Detect which cell encompasses the target text, then output its [x, y] center coordinate. 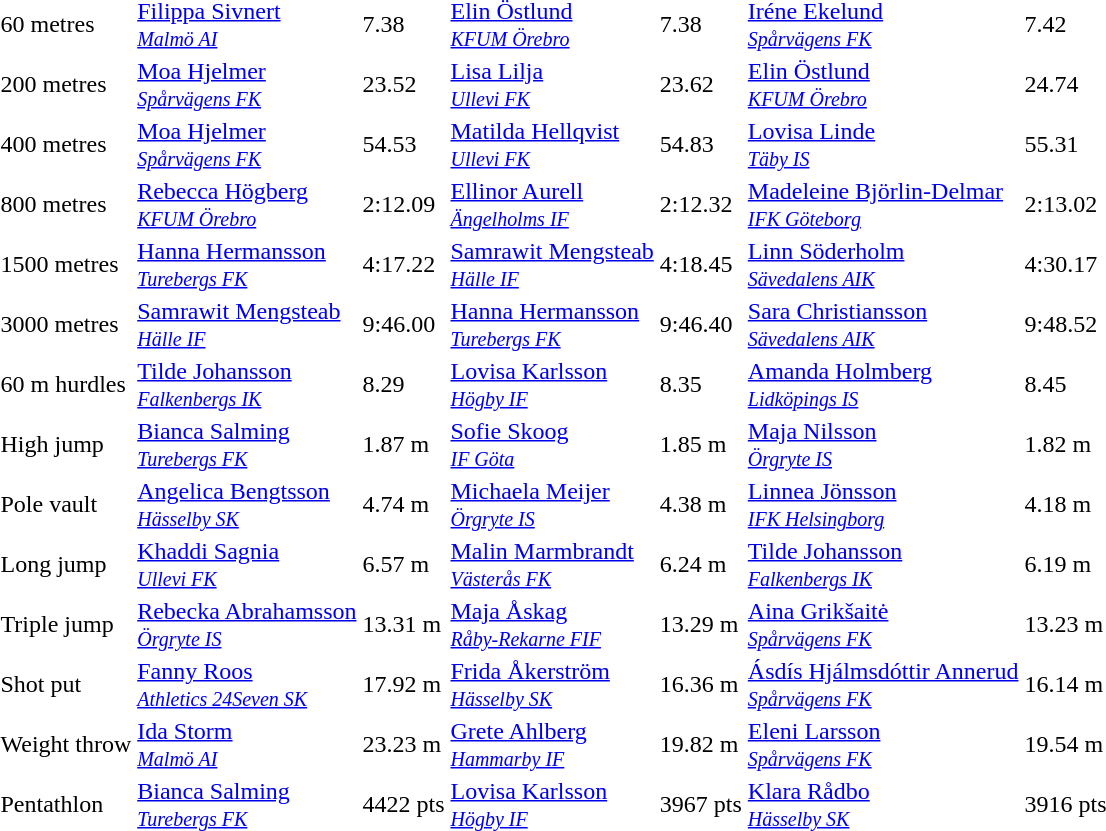
23.52 [404, 84]
1.85 m [700, 444]
54.83 [700, 144]
Grete AhlbergHammarby IF [552, 744]
Lovisa LindeTäby IS [883, 144]
Linnea JönssonIFK Helsingborg [883, 504]
Elin ÖstlundKFUM Örebro [883, 84]
1.87 m [404, 444]
Angelica BengtssonHässelby SK [247, 504]
Lovisa KarlssonHögby IF [552, 384]
9:46.00 [404, 324]
Ásdís Hjálmsdóttir AnnerudSpårvägens FK [883, 684]
4:17.22 [404, 264]
Lisa LiljaUllevi FK [552, 84]
6.57 m [404, 564]
23.23 m [404, 744]
Michaela MeijerÖrgryte IS [552, 504]
8.35 [700, 384]
Fanny RoosAthletics 24Seven SK [247, 684]
Sara ChristianssonSävedalens AIK [883, 324]
Linn SöderholmSävedalens AIK [883, 264]
2:12.09 [404, 204]
Eleni LarssonSpårvägens FK [883, 744]
Khaddi SagniaUllevi FK [247, 564]
Aina GrikšaitėSpårvägens FK [883, 624]
Amanda HolmbergLidköpings IS [883, 384]
8.29 [404, 384]
4:18.45 [700, 264]
13.31 m [404, 624]
Ida StormMalmö AI [247, 744]
2:12.32 [700, 204]
16.36 m [700, 684]
13.29 m [700, 624]
Rebecca HögbergKFUM Örebro [247, 204]
54.53 [404, 144]
Bianca SalmingTurebergs FK [247, 444]
Maja ÅskagRåby-Rekarne FIF [552, 624]
6.24 m [700, 564]
Frida ÅkerströmHässelby SK [552, 684]
Ellinor AurellÄngelholms IF [552, 204]
Sofie SkoogIF Göta [552, 444]
4.74 m [404, 504]
Rebecka AbrahamssonÖrgryte IS [247, 624]
Malin MarmbrandtVästerås FK [552, 564]
Maja NilssonÖrgryte IS [883, 444]
19.82 m [700, 744]
Madeleine Björlin-DelmarIFK Göteborg [883, 204]
23.62 [700, 84]
17.92 m [404, 684]
Matilda HellqvistUllevi FK [552, 144]
4.38 m [700, 504]
9:46.40 [700, 324]
